Search for the cell housing the specified text and yield its (x, y) center coordinate. 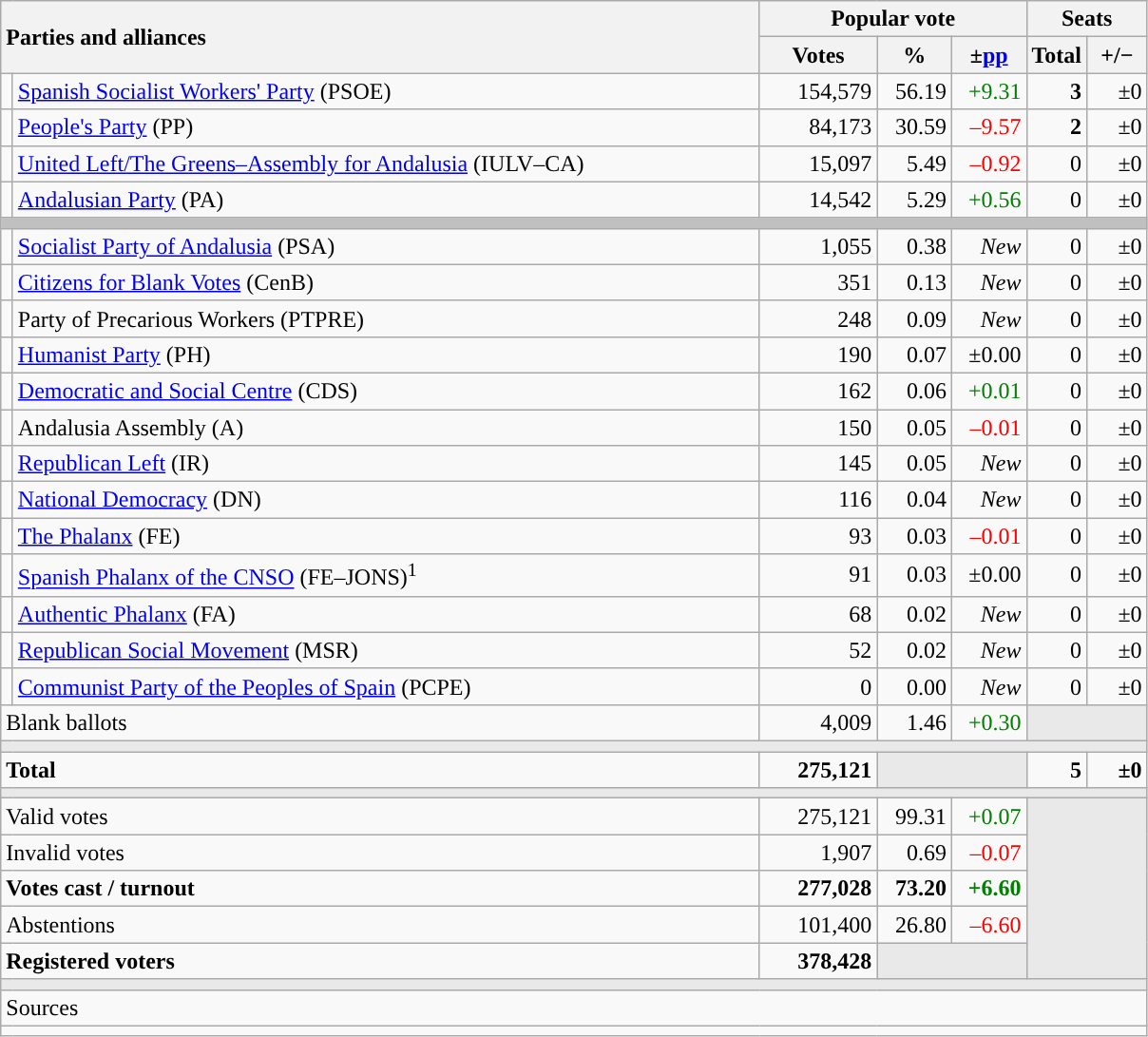
±pp (988, 55)
–6.60 (988, 925)
Communist Party of the Peoples of Spain (PCPE) (386, 686)
1,055 (818, 246)
378,428 (818, 961)
30.59 (914, 127)
145 (818, 464)
Republican Social Movement (MSR) (386, 650)
National Democracy (DN) (386, 500)
15,097 (818, 163)
5 (1057, 770)
People's Party (PP) (386, 127)
0.06 (914, 391)
5.49 (914, 163)
150 (818, 427)
93 (818, 536)
The Phalanx (FE) (386, 536)
Party of Precarious Workers (PTPRE) (386, 318)
–0.92 (988, 163)
Authentic Phalanx (FA) (386, 614)
+0.07 (988, 816)
Registered voters (380, 961)
Democratic and Social Centre (CDS) (386, 391)
+0.56 (988, 200)
Spanish Phalanx of the CNSO (FE–JONS)1 (386, 576)
52 (818, 650)
United Left/The Greens–Assembly for Andalusia (IULV–CA) (386, 163)
Spanish Socialist Workers' Party (PSOE) (386, 91)
Seats (1087, 19)
Andalusian Party (PA) (386, 200)
–9.57 (988, 127)
0.07 (914, 355)
+0.30 (988, 722)
190 (818, 355)
116 (818, 500)
0.09 (914, 318)
Andalusia Assembly (A) (386, 427)
3 (1057, 91)
68 (818, 614)
2 (1057, 127)
Parties and alliances (380, 37)
1.46 (914, 722)
+9.31 (988, 91)
1,907 (818, 853)
14,542 (818, 200)
0.00 (914, 686)
Popular vote (893, 19)
99.31 (914, 816)
Citizens for Blank Votes (CenB) (386, 282)
101,400 (818, 925)
+6.60 (988, 889)
Republican Left (IR) (386, 464)
73.20 (914, 889)
0.69 (914, 853)
+0.01 (988, 391)
248 (818, 318)
Socialist Party of Andalusia (PSA) (386, 246)
–0.07 (988, 853)
+/− (1118, 55)
0.38 (914, 246)
Humanist Party (PH) (386, 355)
154,579 (818, 91)
Abstentions (380, 925)
Sources (574, 1008)
% (914, 55)
26.80 (914, 925)
Blank ballots (380, 722)
56.19 (914, 91)
0.13 (914, 282)
Valid votes (380, 816)
4,009 (818, 722)
5.29 (914, 200)
Votes (818, 55)
84,173 (818, 127)
277,028 (818, 889)
91 (818, 576)
162 (818, 391)
0.04 (914, 500)
Votes cast / turnout (380, 889)
Invalid votes (380, 853)
351 (818, 282)
